Detect which cell encompasses the target text, then output its (X, Y) center coordinate. 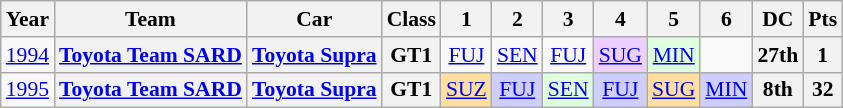
6 (726, 19)
1995 (28, 90)
Pts (822, 19)
3 (568, 19)
SUZ (466, 90)
32 (822, 90)
27th (778, 55)
Team (150, 19)
4 (620, 19)
Car (314, 19)
1994 (28, 55)
2 (518, 19)
5 (674, 19)
Year (28, 19)
DC (778, 19)
Class (412, 19)
8th (778, 90)
